Find where the given text appears and provide that cell's center as [X, Y] coordinate. 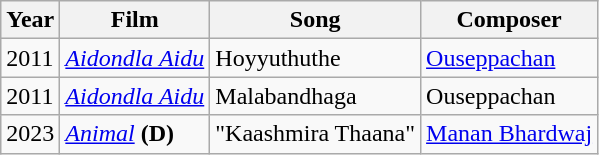
2023 [30, 134]
Manan Bhardwaj [510, 134]
"Kaashmira Thaana" [316, 134]
Year [30, 20]
Animal (D) [135, 134]
Song [316, 20]
Malabandhaga [316, 96]
Hoyyuthuthe [316, 58]
Composer [510, 20]
Film [135, 20]
